Scan for the cell matching the given text and deliver its [x, y] coordinate at center. 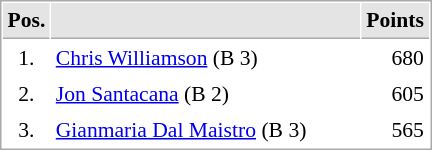
Pos. [26, 21]
565 [396, 129]
680 [396, 57]
3. [26, 129]
Jon Santacana (B 2) [206, 93]
605 [396, 93]
2. [26, 93]
Chris Williamson (B 3) [206, 57]
1. [26, 57]
Points [396, 21]
Gianmaria Dal Maistro (B 3) [206, 129]
